Search for the cell housing the specified text and yield its [X, Y] center coordinate. 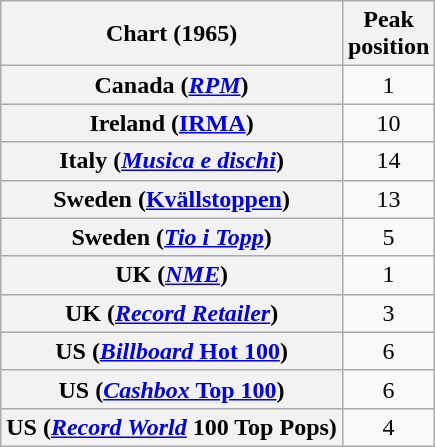
Sweden (Kvällstoppen) [172, 199]
Ireland (IRMA) [172, 123]
US (Billboard Hot 100) [172, 351]
Chart (1965) [172, 34]
13 [388, 199]
UK (Record Retailer) [172, 313]
Sweden (Tio i Topp) [172, 237]
Italy (Musica e dischi) [172, 161]
5 [388, 237]
US (Record World 100 Top Pops) [172, 427]
3 [388, 313]
4 [388, 427]
Canada (RPM) [172, 85]
UK (NME) [172, 275]
Peakposition [388, 34]
10 [388, 123]
14 [388, 161]
US (Cashbox Top 100) [172, 389]
